Search for the cell housing the specified text and yield its (x, y) center coordinate. 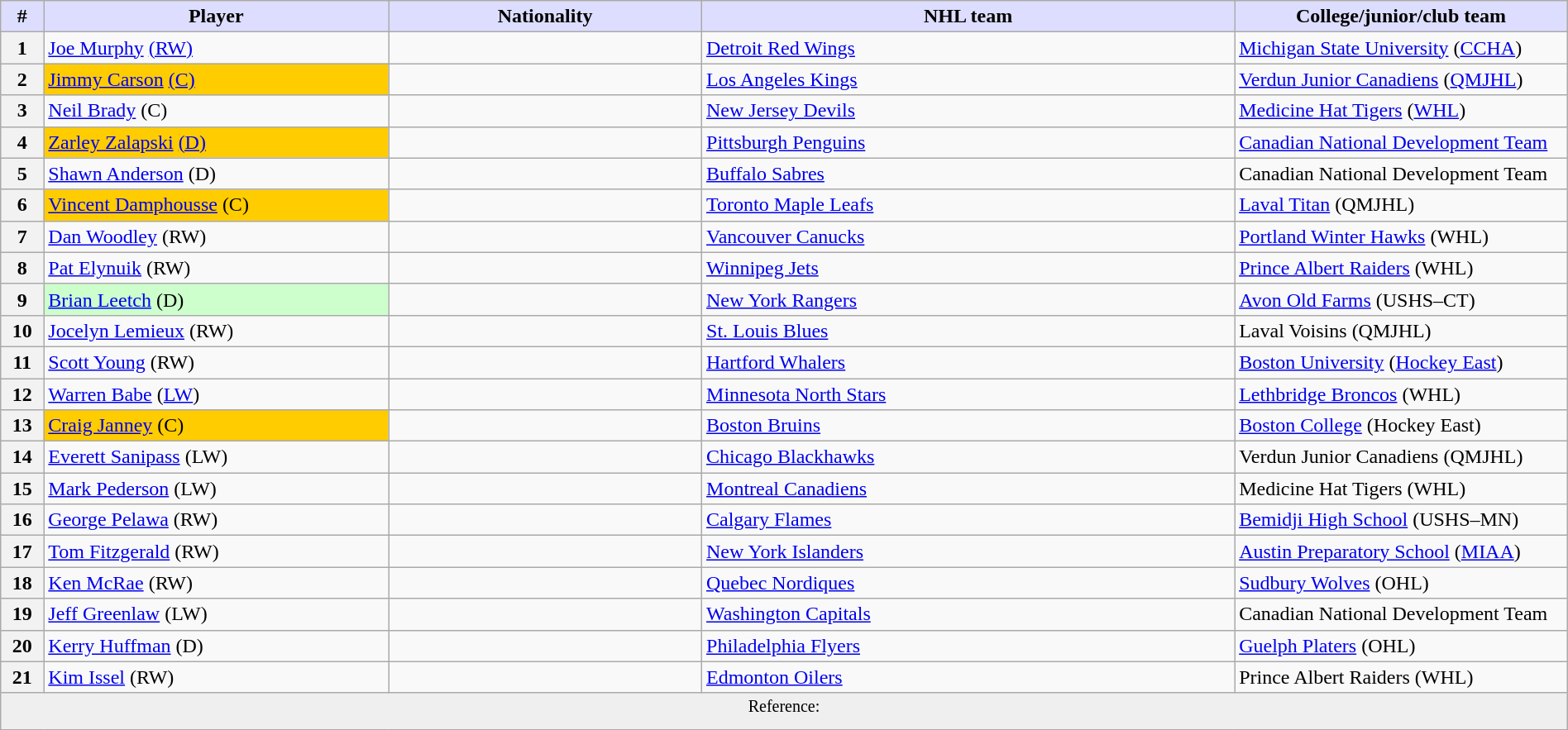
10 (22, 331)
Toronto Maple Leafs (968, 205)
Reference: (784, 711)
Shawn Anderson (D) (217, 174)
Joe Murphy (RW) (217, 48)
Calgary Flames (968, 520)
5 (22, 174)
Hartford Whalers (968, 362)
Michigan State University (CCHA) (1401, 48)
1 (22, 48)
Portland Winter Hawks (WHL) (1401, 236)
11 (22, 362)
Zarley Zalapski (D) (217, 142)
Philadelphia Flyers (968, 646)
3 (22, 111)
Warren Babe (LW) (217, 394)
Mark Pederson (LW) (217, 489)
Pittsburgh Penguins (968, 142)
Washington Capitals (968, 614)
Lethbridge Broncos (WHL) (1401, 394)
15 (22, 489)
Neil Brady (C) (217, 111)
Minnesota North Stars (968, 394)
18 (22, 583)
14 (22, 457)
Guelph Platers (OHL) (1401, 646)
4 (22, 142)
Montreal Canadiens (968, 489)
Laval Voisins (QMJHL) (1401, 331)
Vancouver Canucks (968, 236)
Dan Woodley (RW) (217, 236)
Boston University (Hockey East) (1401, 362)
17 (22, 551)
George Pelawa (RW) (217, 520)
Boston Bruins (968, 426)
St. Louis Blues (968, 331)
Brian Leetch (D) (217, 299)
Laval Titan (QMJHL) (1401, 205)
New York Rangers (968, 299)
12 (22, 394)
Quebec Nordiques (968, 583)
Jeff Greenlaw (LW) (217, 614)
9 (22, 299)
16 (22, 520)
Bemidji High School (USHS–MN) (1401, 520)
Chicago Blackhawks (968, 457)
Scott Young (RW) (217, 362)
20 (22, 646)
New York Islanders (968, 551)
New Jersey Devils (968, 111)
Kim Issel (RW) (217, 677)
Detroit Red Wings (968, 48)
2 (22, 79)
8 (22, 268)
Jimmy Carson (C) (217, 79)
Vincent Damphousse (C) (217, 205)
Edmonton Oilers (968, 677)
19 (22, 614)
Los Angeles Kings (968, 79)
College/junior/club team (1401, 17)
Ken McRae (RW) (217, 583)
Avon Old Farms (USHS–CT) (1401, 299)
Everett Sanipass (LW) (217, 457)
Craig Janney (C) (217, 426)
Tom Fitzgerald (RW) (217, 551)
Austin Preparatory School (MIAA) (1401, 551)
13 (22, 426)
Player (217, 17)
6 (22, 205)
Buffalo Sabres (968, 174)
Winnipeg Jets (968, 268)
# (22, 17)
Jocelyn Lemieux (RW) (217, 331)
Boston College (Hockey East) (1401, 426)
7 (22, 236)
NHL team (968, 17)
Pat Elynuik (RW) (217, 268)
21 (22, 677)
Nationality (546, 17)
Kerry Huffman (D) (217, 646)
Sudbury Wolves (OHL) (1401, 583)
